Extract the [X, Y] coordinate from the center of the cell holding the provided text.  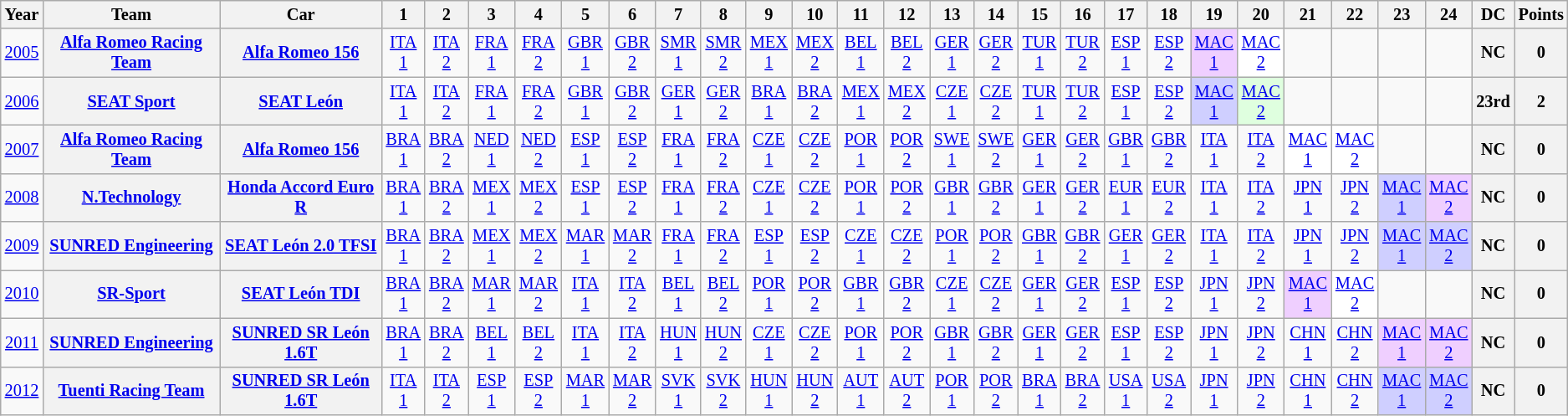
SVK2 [723, 391]
23rd [1493, 101]
SEAT León TDI [301, 294]
3 [492, 14]
12 [907, 14]
22 [1355, 14]
DC [1493, 14]
2012 [22, 391]
7 [678, 14]
Points [1541, 14]
24 [1448, 14]
Car [301, 14]
2005 [22, 53]
14 [995, 14]
SVK1 [678, 391]
2011 [22, 342]
NED2 [539, 149]
9 [769, 14]
2010 [22, 294]
18 [1169, 14]
EUR1 [1126, 198]
2007 [22, 149]
Tuenti Racing Team [131, 391]
10 [815, 14]
NED1 [492, 149]
USA1 [1126, 391]
Year [22, 14]
EUR2 [1169, 198]
SWE1 [952, 149]
17 [1126, 14]
SMR1 [678, 53]
SWE2 [995, 149]
SEAT Sport [131, 101]
SR-Sport [131, 294]
2009 [22, 246]
N.Technology [131, 198]
SEAT León 2.0 TFSI [301, 246]
2006 [22, 101]
2008 [22, 198]
5 [585, 14]
20 [1261, 14]
8 [723, 14]
AUT1 [861, 391]
Team [131, 14]
13 [952, 14]
4 [539, 14]
11 [861, 14]
SEAT León [301, 101]
1 [403, 14]
23 [1402, 14]
19 [1214, 14]
Honda Accord Euro R [301, 198]
AUT2 [907, 391]
SMR2 [723, 53]
USA2 [1169, 391]
6 [632, 14]
21 [1308, 14]
15 [1039, 14]
16 [1083, 14]
